Output the (X, Y) coordinate of the center of the cell containing the given text.  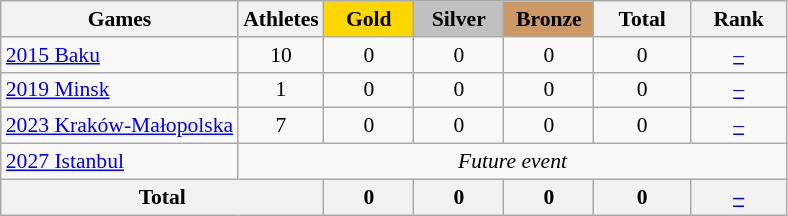
1 (281, 90)
Games (120, 19)
Silver (459, 19)
2015 Baku (120, 55)
2019 Minsk (120, 90)
2023 Kraków-Małopolska (120, 126)
7 (281, 126)
10 (281, 55)
Future event (512, 162)
2027 Istanbul (120, 162)
Gold (369, 19)
Athletes (281, 19)
Rank (738, 19)
Bronze (549, 19)
